Identify which cell holds the provided text, then report its [x, y] central coordinate. 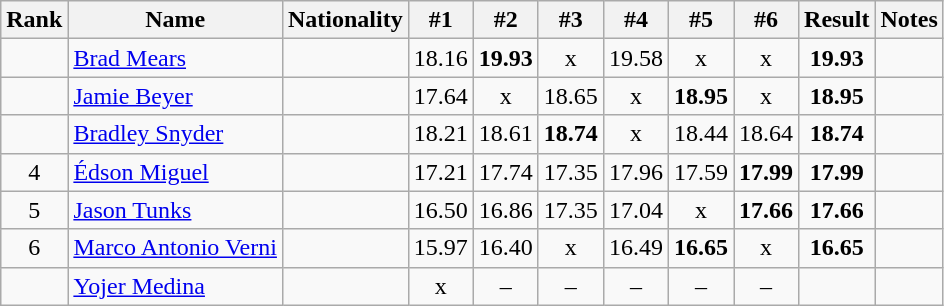
#1 [440, 20]
16.50 [440, 210]
4 [34, 172]
16.40 [506, 248]
15.97 [440, 248]
Brad Mears [176, 58]
18.61 [506, 134]
#6 [766, 20]
Jason Tunks [176, 210]
5 [34, 210]
Édson Miguel [176, 172]
Result [837, 20]
Bradley Snyder [176, 134]
18.16 [440, 58]
Rank [34, 20]
17.21 [440, 172]
#5 [700, 20]
Jamie Beyer [176, 96]
Name [176, 20]
17.96 [636, 172]
Marco Antonio Verni [176, 248]
17.59 [700, 172]
16.49 [636, 248]
18.44 [700, 134]
17.04 [636, 210]
17.74 [506, 172]
17.64 [440, 96]
#4 [636, 20]
#2 [506, 20]
6 [34, 248]
16.86 [506, 210]
Notes [909, 20]
Nationality [345, 20]
18.65 [570, 96]
18.21 [440, 134]
18.64 [766, 134]
#3 [570, 20]
19.58 [636, 58]
Yojer Medina [176, 286]
